Output the (x, y) coordinate of the center of the cell containing the given text.  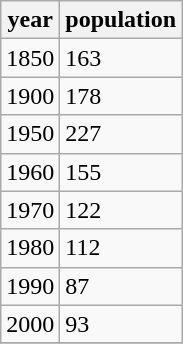
population (121, 20)
93 (121, 324)
1990 (30, 286)
1900 (30, 96)
87 (121, 286)
1850 (30, 58)
1980 (30, 248)
1960 (30, 172)
112 (121, 248)
1970 (30, 210)
year (30, 20)
178 (121, 96)
122 (121, 210)
163 (121, 58)
1950 (30, 134)
155 (121, 172)
227 (121, 134)
2000 (30, 324)
